Scan for the cell matching the given text and deliver its [x, y] coordinate at center. 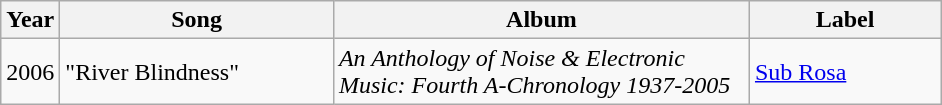
"River Blindness" [197, 72]
Album [541, 20]
Song [197, 20]
An Anthology of Noise & Electronic Music: Fourth A-Chronology 1937-2005 [541, 72]
Label [844, 20]
2006 [30, 72]
Year [30, 20]
Sub Rosa [844, 72]
